For the text-containing cell, return its midpoint in (X, Y) coordinate format. 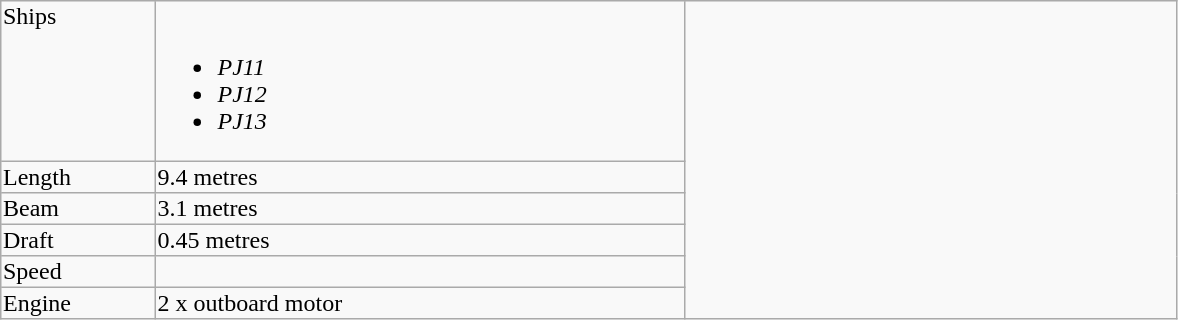
2 x outboard motor (420, 303)
Beam (78, 209)
Speed (78, 272)
Engine (78, 303)
Length (78, 177)
Ships (78, 81)
3.1 metres (420, 209)
0.45 metres (420, 240)
PJ11PJ12PJ13 (420, 81)
Draft (78, 240)
9.4 metres (420, 177)
